Provide the (X, Y) coordinate of the cell's center where the given text is located.  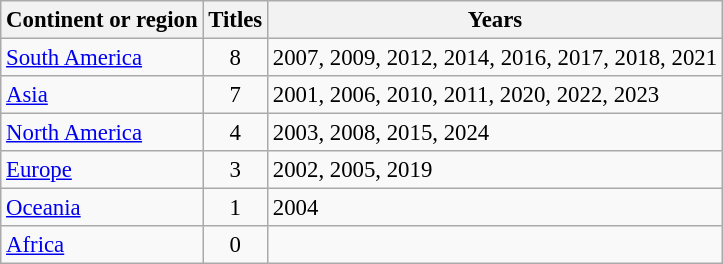
1 (236, 208)
Asia (102, 95)
2002, 2005, 2019 (496, 170)
South America (102, 58)
2003, 2008, 2015, 2024 (496, 133)
0 (236, 245)
2001, 2006, 2010, 2011, 2020, 2022, 2023 (496, 95)
3 (236, 170)
8 (236, 58)
Africa (102, 245)
2004 (496, 208)
Years (496, 20)
7 (236, 95)
North America (102, 133)
2007, 2009, 2012, 2014, 2016, 2017, 2018, 2021 (496, 58)
Oceania (102, 208)
Continent or region (102, 20)
4 (236, 133)
Titles (236, 20)
Europe (102, 170)
